Return (x, y) of the center of cell containing provided text 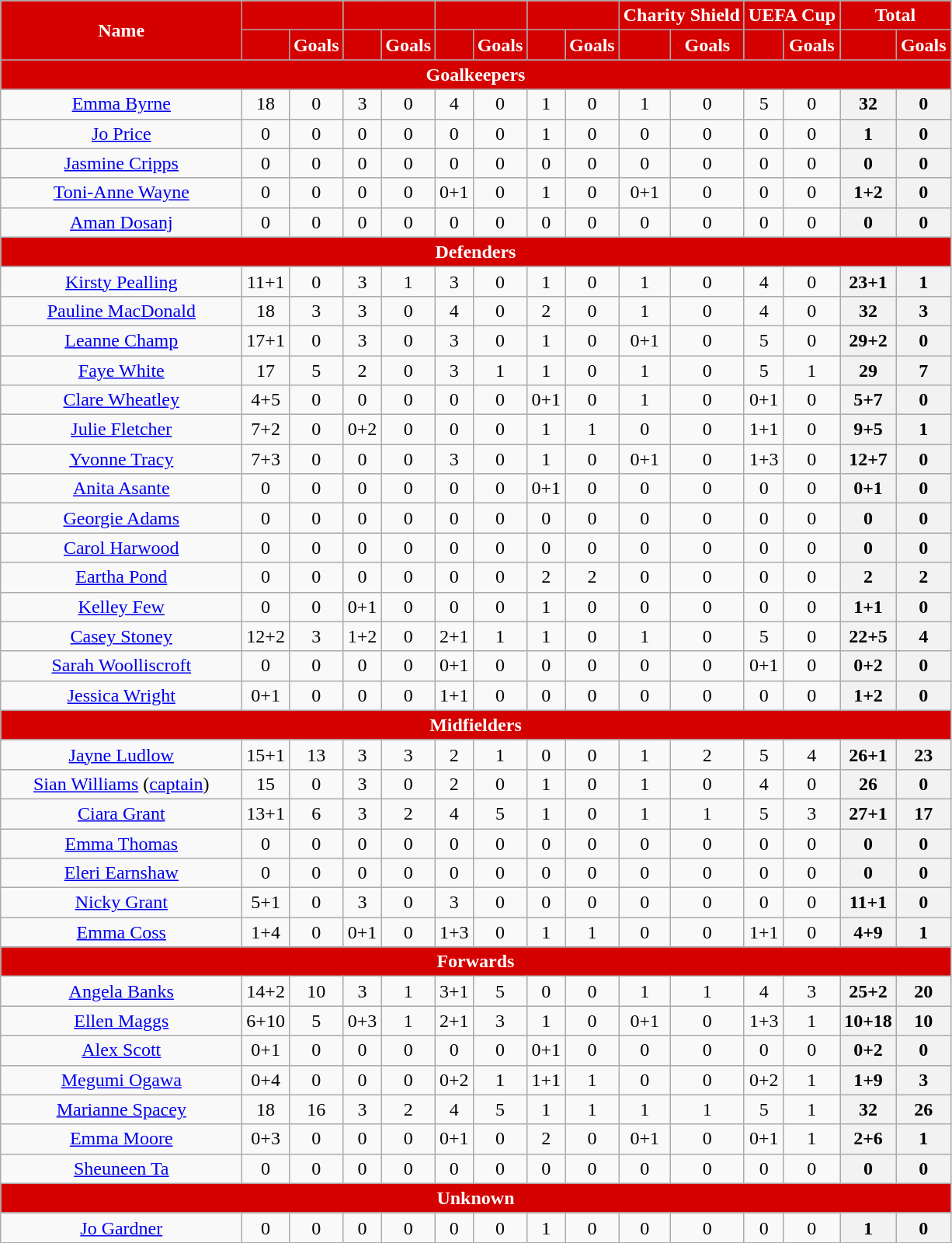
Leanne Champ (121, 340)
5+7 (868, 400)
Alex Scott (121, 1050)
29+2 (868, 340)
Georgie Adams (121, 518)
Emma Byrne (121, 104)
13 (316, 754)
Forwards (475, 962)
Name (121, 30)
Carol Harwood (121, 548)
20 (923, 991)
4+5 (266, 400)
Charity Shield (682, 16)
Sarah Woolliscroft (121, 666)
26+1 (868, 754)
17+1 (266, 340)
0+4 (266, 1080)
5+1 (266, 903)
Defenders (475, 252)
Ellen Maggs (121, 1021)
Nicky Grant (121, 903)
Clare Wheatley (121, 400)
22+5 (868, 636)
Faye White (121, 371)
27+1 (868, 813)
Eleri Earnshaw (121, 873)
Jasmine Cripps (121, 163)
12+2 (266, 636)
14+2 (266, 991)
12+7 (868, 459)
2+6 (868, 1139)
Emma Moore (121, 1139)
15 (266, 784)
Megumi Ogawa (121, 1080)
16 (316, 1109)
Jo Gardner (121, 1227)
7 (923, 371)
Emma Coss (121, 932)
6 (316, 813)
3+1 (455, 991)
Yvonne Tracy (121, 459)
23+1 (868, 281)
Anita Asante (121, 489)
9+5 (868, 430)
Midfielders (475, 725)
Jayne Ludlow (121, 754)
Toni-Anne Wayne (121, 193)
Kirsty Pealling (121, 281)
29 (868, 371)
Goalkeepers (475, 75)
1+9 (868, 1080)
Marianne Spacey (121, 1109)
Total (895, 16)
Julie Fletcher (121, 430)
6+10 (266, 1021)
4+9 (868, 932)
1+4 (266, 932)
Pauline MacDonald (121, 311)
Ciara Grant (121, 813)
Sian Williams (captain) (121, 784)
Angela Banks (121, 991)
23 (923, 754)
Unknown (475, 1198)
25+2 (868, 991)
10+18 (868, 1021)
Sheuneen Ta (121, 1168)
13+1 (266, 813)
7+2 (266, 430)
Jo Price (121, 134)
Kelley Few (121, 607)
Eartha Pond (121, 577)
Casey Stoney (121, 636)
Jessica Wright (121, 695)
Aman Dosanj (121, 222)
15+1 (266, 754)
7+3 (266, 459)
Emma Thomas (121, 843)
UEFA Cup (792, 16)
